Determine the (X, Y) coordinate at the center of the cell enclosing the given text.  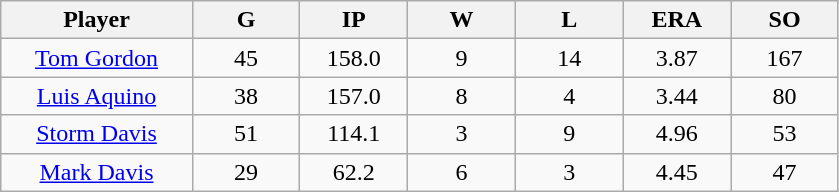
Tom Gordon (96, 58)
L (569, 20)
Luis Aquino (96, 96)
G (246, 20)
114.1 (354, 134)
8 (462, 96)
ERA (677, 20)
4 (569, 96)
51 (246, 134)
47 (785, 172)
158.0 (354, 58)
6 (462, 172)
SO (785, 20)
167 (785, 58)
4.45 (677, 172)
80 (785, 96)
4.96 (677, 134)
3.87 (677, 58)
Mark Davis (96, 172)
14 (569, 58)
IP (354, 20)
W (462, 20)
Storm Davis (96, 134)
29 (246, 172)
53 (785, 134)
62.2 (354, 172)
45 (246, 58)
Player (96, 20)
3.44 (677, 96)
38 (246, 96)
157.0 (354, 96)
